Provide the (x, y) coordinate of the cell's center where the given text is located.  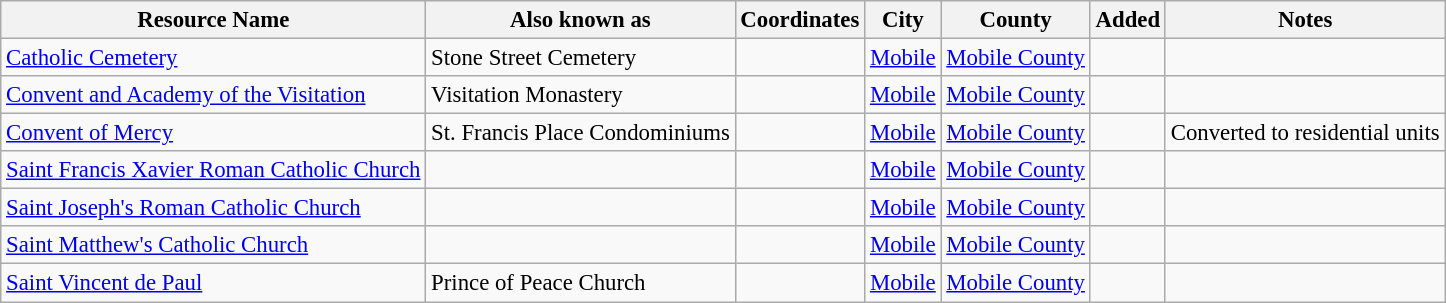
Saint Vincent de Paul (214, 283)
Saint Francis Xavier Roman Catholic Church (214, 170)
St. Francis Place Condominiums (580, 133)
Visitation Monastery (580, 95)
Catholic Cemetery (214, 58)
Notes (1304, 20)
Stone Street Cemetery (580, 58)
Also known as (580, 20)
Converted to residential units (1304, 133)
County (1016, 20)
Saint Joseph's Roman Catholic Church (214, 208)
Resource Name (214, 20)
City (903, 20)
Convent and Academy of the Visitation (214, 95)
Prince of Peace Church (580, 283)
Saint Matthew's Catholic Church (214, 245)
Added (1128, 20)
Convent of Mercy (214, 133)
Coordinates (800, 20)
